Pinpoint the cell where the given text exists, returning its [x, y] midpoint coordinate. 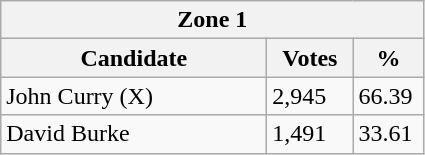
Zone 1 [212, 20]
David Burke [134, 134]
Votes [310, 58]
John Curry (X) [134, 96]
1,491 [310, 134]
66.39 [388, 96]
Candidate [134, 58]
2,945 [310, 96]
% [388, 58]
33.61 [388, 134]
